Find where the given text appears and provide that cell's center as [X, Y] coordinate. 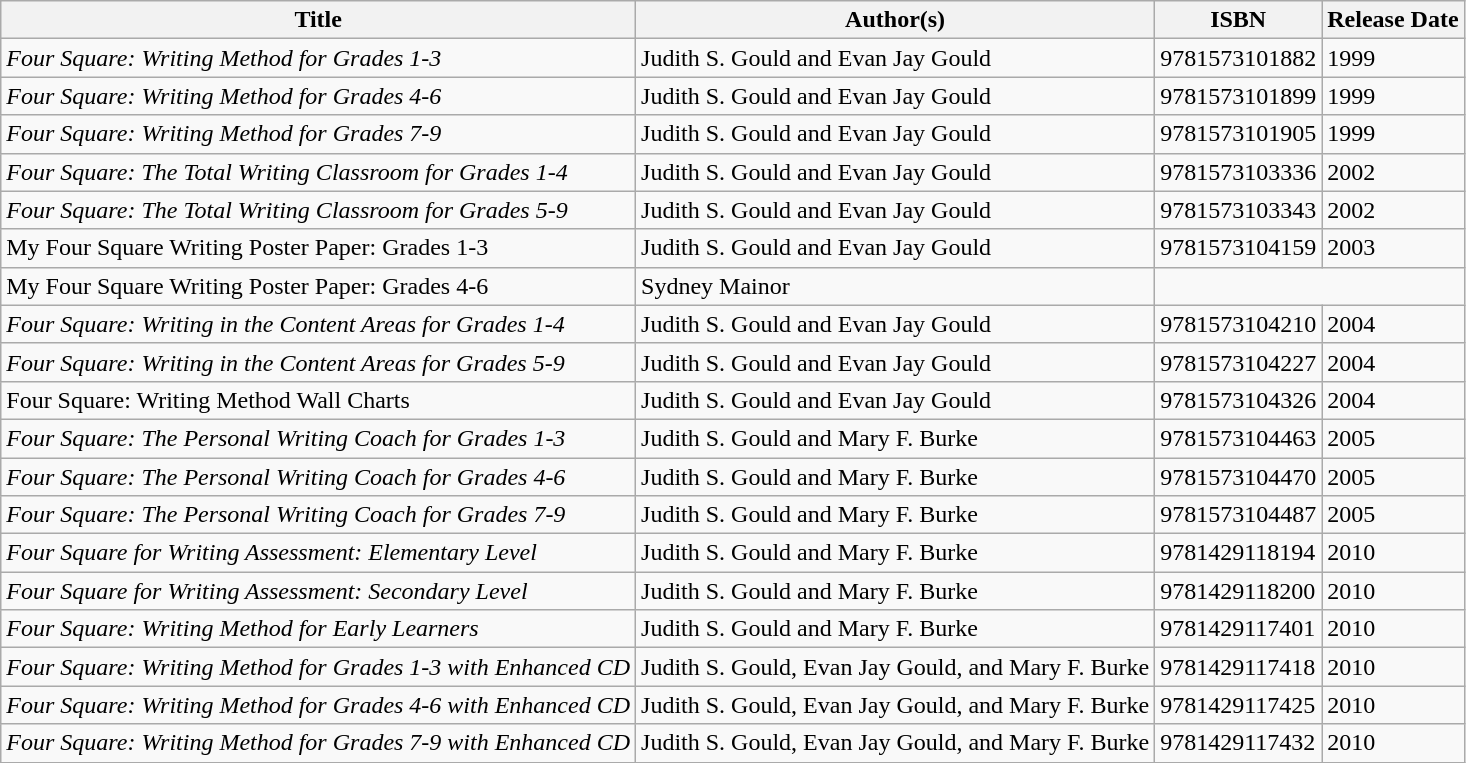
2003 [1393, 248]
My Four Square Writing Poster Paper: Grades 1-3 [318, 248]
Release Date [1393, 20]
9781573101905 [1238, 134]
Four Square for Writing Assessment: Elementary Level [318, 553]
9781573104326 [1238, 400]
9781429117401 [1238, 629]
9781573101899 [1238, 96]
9781573104470 [1238, 477]
Four Square for Writing Assessment: Secondary Level [318, 591]
Four Square: Writing in the Content Areas for Grades 1-4 [318, 324]
9781429117425 [1238, 705]
9781573103343 [1238, 210]
Four Square: Writing Method for Grades 7-9 [318, 134]
9781429118200 [1238, 591]
Four Square: The Personal Writing Coach for Grades 7-9 [318, 515]
My Four Square Writing Poster Paper: Grades 4-6 [318, 286]
Author(s) [896, 20]
Four Square: Writing Method for Grades 7-9 with Enhanced CD [318, 743]
Four Square: Writing Method for Early Learners [318, 629]
Title [318, 20]
9781429117418 [1238, 667]
9781573104487 [1238, 515]
Four Square: Writing Method for Grades 4-6 [318, 96]
ISBN [1238, 20]
Four Square: The Personal Writing Coach for Grades 4-6 [318, 477]
9781573104227 [1238, 362]
Four Square: Writing Method Wall Charts [318, 400]
Sydney Mainor [896, 286]
9781573104159 [1238, 248]
9781573101882 [1238, 58]
Four Square: Writing Method for Grades 1-3 [318, 58]
9781573104463 [1238, 438]
Four Square: Writing in the Content Areas for Grades 5-9 [318, 362]
Four Square: The Personal Writing Coach for Grades 1-3 [318, 438]
Four Square: The Total Writing Classroom for Grades 5-9 [318, 210]
9781573104210 [1238, 324]
Four Square: Writing Method for Grades 1-3 with Enhanced CD [318, 667]
Four Square: Writing Method for Grades 4-6 with Enhanced CD [318, 705]
9781573103336 [1238, 172]
Four Square: The Total Writing Classroom for Grades 1-4 [318, 172]
9781429117432 [1238, 743]
9781429118194 [1238, 553]
